Detect which cell encompasses the target text, then output its (X, Y) center coordinate. 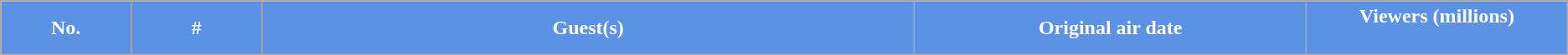
Viewers (millions) (1436, 28)
Guest(s) (588, 28)
# (197, 28)
No. (66, 28)
Original air date (1111, 28)
